Provide the (X, Y) coordinate of the cell's center where the given text is located.  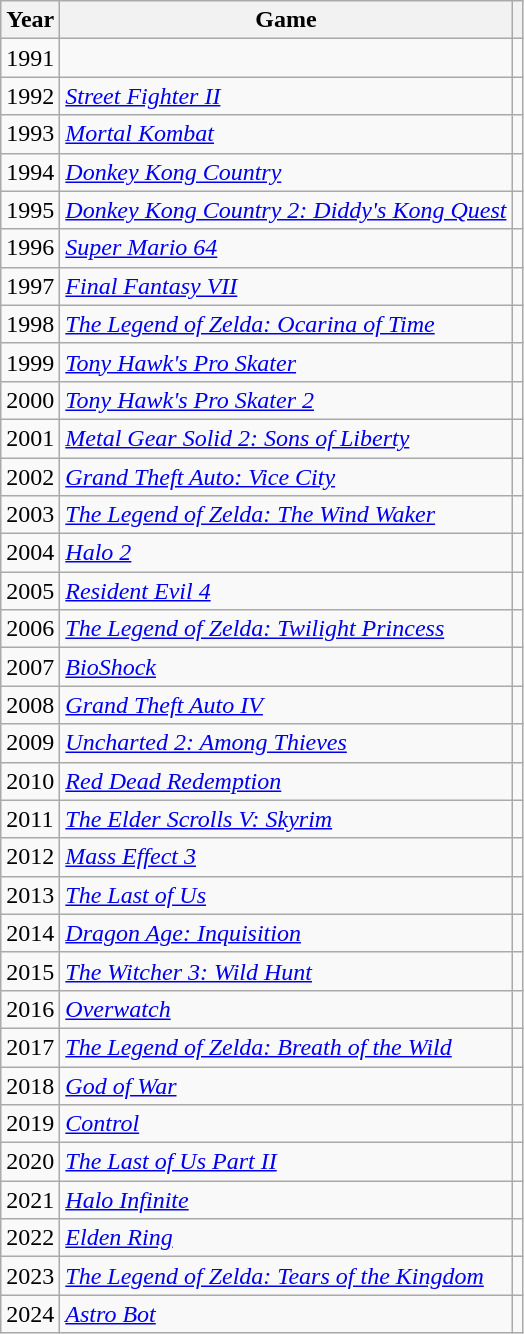
Tony Hawk's Pro Skater (286, 362)
The Legend of Zelda: Tears of the Kingdom (286, 1276)
Game (286, 20)
Halo 2 (286, 553)
Mortal Kombat (286, 134)
The Legend of Zelda: The Wind Waker (286, 515)
1992 (30, 96)
2011 (30, 819)
Control (286, 1124)
Grand Theft Auto: Vice City (286, 477)
Donkey Kong Country (286, 172)
2007 (30, 667)
2013 (30, 895)
Super Mario 64 (286, 248)
Mass Effect 3 (286, 857)
Year (30, 20)
1999 (30, 362)
2018 (30, 1085)
The Legend of Zelda: Ocarina of Time (286, 324)
1997 (30, 286)
The Legend of Zelda: Breath of the Wild (286, 1047)
The Last of Us (286, 895)
1995 (30, 210)
Halo Infinite (286, 1200)
2012 (30, 857)
Overwatch (286, 1009)
The Last of Us Part II (286, 1162)
2014 (30, 933)
Donkey Kong Country 2: Diddy's Kong Quest (286, 210)
2002 (30, 477)
Red Dead Redemption (286, 781)
2003 (30, 515)
Resident Evil 4 (286, 591)
2009 (30, 743)
2000 (30, 400)
Street Fighter II (286, 96)
The Witcher 3: Wild Hunt (286, 971)
2010 (30, 781)
2008 (30, 705)
God of War (286, 1085)
2001 (30, 438)
The Legend of Zelda: Twilight Princess (286, 629)
2015 (30, 971)
1998 (30, 324)
Final Fantasy VII (286, 286)
Dragon Age: Inquisition (286, 933)
2024 (30, 1314)
Metal Gear Solid 2: Sons of Liberty (286, 438)
Tony Hawk's Pro Skater 2 (286, 400)
2021 (30, 1200)
2022 (30, 1238)
2006 (30, 629)
2017 (30, 1047)
2004 (30, 553)
Astro Bot (286, 1314)
2019 (30, 1124)
2020 (30, 1162)
Uncharted 2: Among Thieves (286, 743)
2005 (30, 591)
BioShock (286, 667)
1991 (30, 58)
Elden Ring (286, 1238)
The Elder Scrolls V: Skyrim (286, 819)
2016 (30, 1009)
Grand Theft Auto IV (286, 705)
1994 (30, 172)
1996 (30, 248)
2023 (30, 1276)
1993 (30, 134)
